For the text-containing cell, return its midpoint in (X, Y) coordinate format. 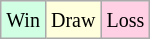
Loss (126, 20)
Win (24, 20)
Draw (72, 20)
